From the cell containing the given text, extract its center point as (X, Y) coordinate. 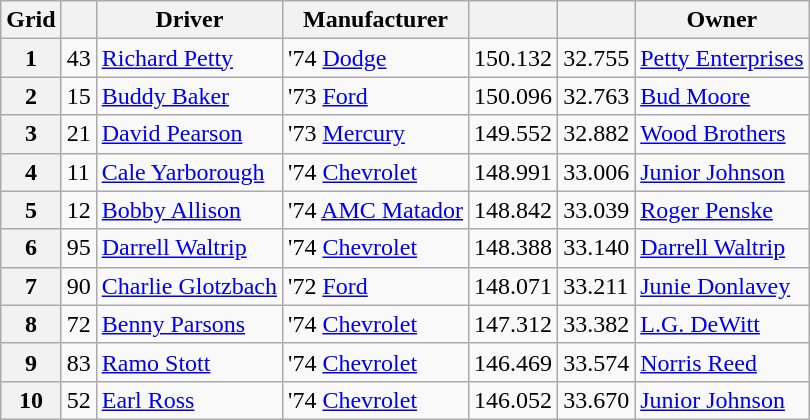
95 (78, 248)
21 (78, 134)
10 (31, 400)
Owner (722, 20)
43 (78, 58)
Ramo Stott (189, 362)
Junie Donlavey (722, 286)
33.140 (596, 248)
33.211 (596, 286)
Driver (189, 20)
'74 AMC Matador (376, 210)
'72 Ford (376, 286)
Roger Penske (722, 210)
Manufacturer (376, 20)
33.006 (596, 172)
Petty Enterprises (722, 58)
'73 Ford (376, 96)
Bud Moore (722, 96)
3 (31, 134)
33.039 (596, 210)
Cale Yarborough (189, 172)
Richard Petty (189, 58)
72 (78, 324)
33.670 (596, 400)
32.882 (596, 134)
146.052 (514, 400)
8 (31, 324)
149.552 (514, 134)
150.132 (514, 58)
5 (31, 210)
33.382 (596, 324)
146.469 (514, 362)
90 (78, 286)
L.G. DeWitt (722, 324)
7 (31, 286)
'73 Mercury (376, 134)
148.842 (514, 210)
32.763 (596, 96)
Benny Parsons (189, 324)
Charlie Glotzbach (189, 286)
15 (78, 96)
150.096 (514, 96)
6 (31, 248)
83 (78, 362)
Buddy Baker (189, 96)
Norris Reed (722, 362)
148.388 (514, 248)
Earl Ross (189, 400)
David Pearson (189, 134)
147.312 (514, 324)
1 (31, 58)
148.991 (514, 172)
33.574 (596, 362)
11 (78, 172)
32.755 (596, 58)
'74 Dodge (376, 58)
148.071 (514, 286)
Grid (31, 20)
2 (31, 96)
12 (78, 210)
9 (31, 362)
Bobby Allison (189, 210)
52 (78, 400)
Wood Brothers (722, 134)
4 (31, 172)
